Pinpoint the cell where the given text exists, returning its [x, y] midpoint coordinate. 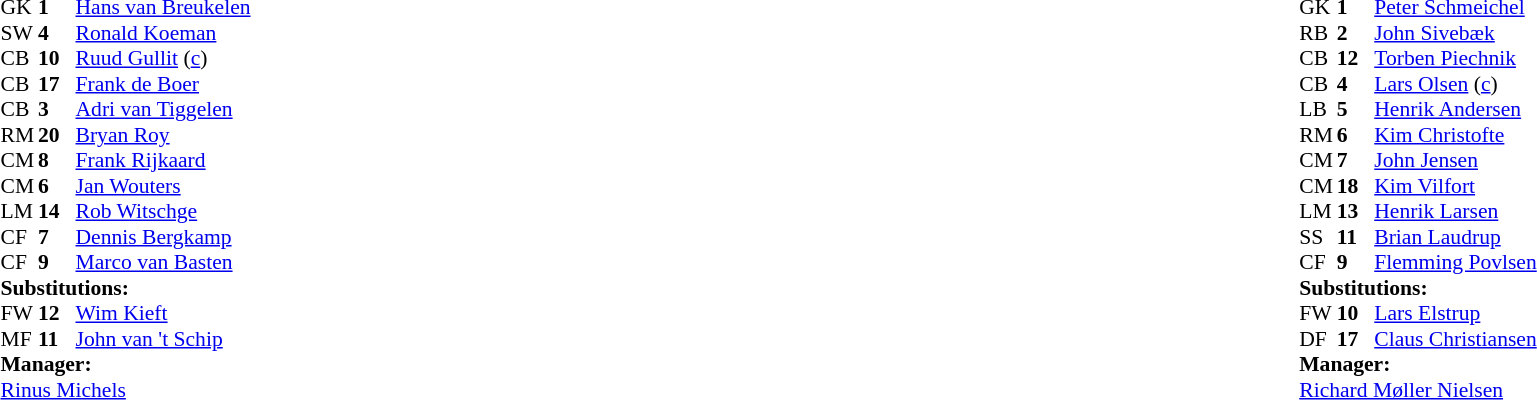
Lars Elstrup [1456, 313]
RB [1318, 33]
Frank de Boer [164, 84]
20 [57, 135]
SS [1318, 237]
3 [57, 109]
Henrik Andersen [1456, 109]
Torben Piechnik [1456, 59]
LB [1318, 109]
Frank Rijkaard [164, 161]
John van 't Schip [164, 339]
Ruud Gullit (c) [164, 59]
14 [57, 211]
Lars Olsen (c) [1456, 84]
John Sivebæk [1456, 33]
Bryan Roy [164, 135]
Dennis Bergkamp [164, 237]
SW [19, 33]
DF [1318, 339]
John Jensen [1456, 161]
5 [1356, 109]
Rob Witschge [164, 211]
Henrik Larsen [1456, 211]
2 [1356, 33]
Adri van Tiggelen [164, 109]
Brian Laudrup [1456, 237]
18 [1356, 186]
MF [19, 339]
Claus Christiansen [1456, 339]
8 [57, 161]
Jan Wouters [164, 186]
Kim Christofte [1456, 135]
13 [1356, 211]
Flemming Povlsen [1456, 263]
Marco van Basten [164, 263]
Ronald Koeman [164, 33]
Wim Kieft [164, 313]
Kim Vilfort [1456, 186]
